Provide the (x, y) coordinate of the cell's center where the given text is located.  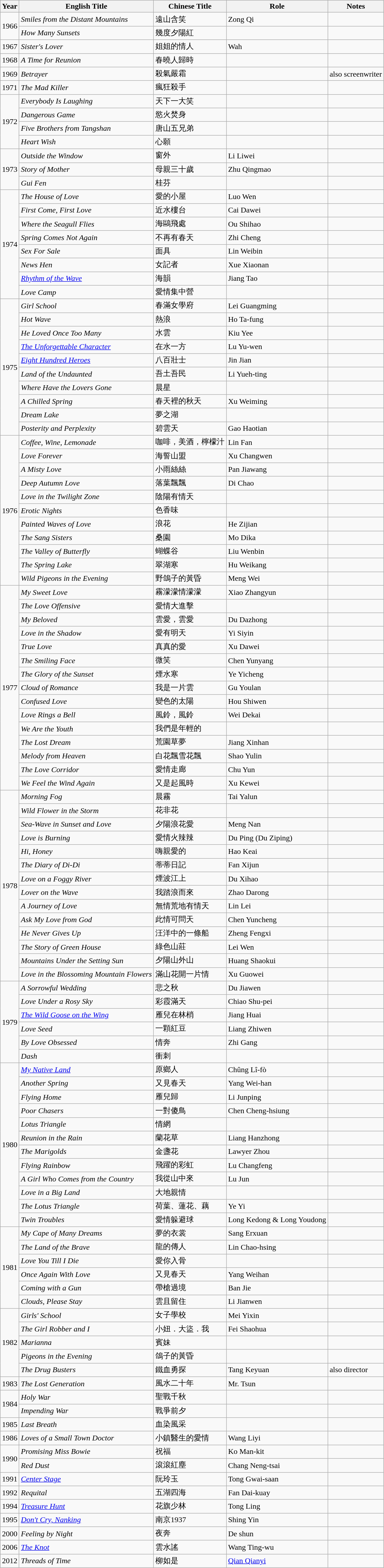
Li Liwei (277, 156)
1968 (10, 60)
Marianna (86, 1342)
蒂蒂日記 (190, 865)
News Hen (86, 265)
Jin Jian (277, 360)
Loves of a Small Town Doctor (86, 1438)
女記者 (190, 265)
1995 (10, 1520)
Chu Yun (277, 770)
Shing Yin (277, 1520)
Du Xihao (277, 879)
雲愛，雲愛 (190, 620)
嗨親愛的 (190, 851)
愛情躲避球 (190, 1220)
Chinese Title (190, 6)
The Drug Busters (86, 1370)
Wild Flower in the Storm (86, 810)
Ask My Love from God (86, 920)
Liang Zhiwen (277, 1029)
晨星 (190, 388)
夕陽浪花愛 (190, 824)
Gui Fen (86, 183)
Xu Kewei (277, 783)
Zhi Gang (277, 1042)
不再有春天 (190, 238)
Gu Youlan (277, 688)
Dangerous Game (86, 115)
Treasure Hunt (86, 1506)
Tong Gwai-saan (277, 1479)
Li Yueh-ting (277, 374)
近水樓台 (190, 210)
賓妹 (190, 1342)
Love in the Shadow (86, 633)
Xiao Zhangyun (277, 592)
Year (10, 6)
1992 (10, 1493)
滿山花開一片情 (190, 974)
Love in a Big Land (86, 1192)
The Love Corridor (86, 770)
The Unforgettable Character (86, 347)
Chiao Shu-pei (277, 1001)
Requital (86, 1493)
我們是年輕的 (190, 729)
白花飄雪花飄 (190, 756)
面具 (190, 251)
Zhi Cheng (277, 238)
夢之湖 (190, 415)
Qian Qianyi (277, 1561)
Hou Shiwen (277, 701)
Fei Shaohua (277, 1329)
唐山五兄弟 (190, 128)
Meng Wei (277, 579)
The Wild Goose on the Wing (86, 1015)
我是一片雲 (190, 688)
First Come, First Love (86, 210)
桑園 (190, 538)
雲水謠 (190, 1547)
Love Seed (86, 1029)
1991 (10, 1479)
霧濛濛情濛濛 (190, 592)
無情荒地有情天 (190, 906)
愛有明天 (190, 633)
愛情大進擊 (190, 606)
Zhao Darong (277, 892)
1976 (10, 510)
Melody from Heaven (86, 756)
色香味 (190, 510)
吾土吾民 (190, 374)
The Lotus Triangle (86, 1206)
Li Jianwen (277, 1302)
Wild Pigeons in the Evening (86, 579)
Threads of Time (86, 1561)
Lin Lei (277, 906)
Yang Wei-han (277, 1083)
愛情走廊 (190, 770)
1994 (10, 1506)
海韻 (190, 279)
Hot Wave (86, 319)
Chang Neng-tsai (277, 1465)
雲且留住 (190, 1302)
Deep Autumn Love (86, 483)
Wah (277, 47)
Promising Miss Bowie (86, 1452)
Lin Fan (277, 442)
Du Ping (Du Ziping) (277, 838)
海誓山盟 (190, 456)
心願 (190, 142)
2000 (10, 1533)
陰陽有情天 (190, 497)
Tang Keyuan (277, 1370)
Notes (356, 6)
聖戰千秋 (190, 1397)
Mo Dika (277, 538)
水雲 (190, 333)
We Are the Youth (86, 729)
Cloud of Romance (86, 688)
汪洋中的一條船 (190, 933)
龍的傳人 (190, 1247)
Lover on the Wave (86, 892)
Xue Xiaonan (277, 265)
1986 (10, 1438)
雁兒在林梢 (190, 1015)
我踏浪而來 (190, 892)
1973 (10, 169)
Mei Yixin (277, 1315)
The Lost Generation (86, 1383)
大地親情 (190, 1192)
My Sweet Love (86, 592)
also director (356, 1370)
2006 (10, 1547)
雁兒歸 (190, 1097)
Girls' School (86, 1315)
Fan Xijun (277, 865)
Sex For Sale (86, 251)
How Many Sunsets (86, 33)
Where the Seagull Flies (86, 224)
Dash (86, 1056)
Posterity and Perplexity (86, 429)
Xu Weiming (277, 401)
愛情集中營 (190, 292)
窗外 (190, 156)
Poor Chasers (86, 1111)
煙水寒 (190, 674)
在水一方 (190, 347)
Xu Guowei (277, 974)
A Chilled Spring (86, 401)
Di Chao (277, 483)
The Knot (86, 1547)
1975 (10, 367)
1977 (10, 688)
Du Jiawen (277, 988)
Lotus Triangle (86, 1124)
Lei Guangming (277, 306)
He Never Gives Up (86, 933)
My Beloved (86, 620)
Hi, Honey (86, 851)
浪花 (190, 524)
1984 (10, 1404)
落葉飄飄 (190, 483)
Zong Qi (277, 19)
微笑 (190, 660)
Ou Shihao (277, 224)
此情可問天 (190, 920)
Holy War (86, 1397)
Lin Chao-hsing (277, 1247)
野鴿子的黃昏 (190, 579)
Dream Lake (86, 415)
Five Brothers from Tangshan (86, 128)
Love in the Blossoming Mountain Flowers (86, 974)
桂芬 (190, 183)
Role (277, 6)
Painted Waves of Love (86, 524)
1990 (10, 1458)
Once Again With Love (86, 1274)
春天裡的秋天 (190, 401)
蘭花草 (190, 1138)
The Girl Robber and I (86, 1329)
Liang Hanzhong (277, 1138)
Girl School (86, 306)
Chûng Lî-fò (277, 1070)
Mountains Under the Setting Sun (86, 961)
Wang Liyi (277, 1438)
Lin Weibin (277, 251)
姐姐的情人 (190, 47)
海鷗飛處 (190, 224)
南京1937 (190, 1520)
The Smiling Face (86, 660)
1972 (10, 121)
Flying Rainbow (86, 1165)
小鎮醫生的愛情 (190, 1438)
The Diary of Di-Di (86, 865)
Spring Comes Not Again (86, 238)
He Zijian (277, 524)
風鈴，風鈴 (190, 715)
Reunion in the Rain (86, 1138)
彩霞滿天 (190, 1001)
De shun (277, 1533)
又是起風時 (190, 783)
Love in the Twilight Zone (86, 497)
The Marigolds (86, 1152)
春滿女學府 (190, 306)
一顆紅豆 (190, 1029)
A Journey of Love (86, 906)
Ho Ta-fung (277, 319)
Story of Mother (86, 169)
By Love Obsessed (86, 1042)
悲之秋 (190, 988)
1974 (10, 244)
咖啡，美酒，檸檬汁 (190, 442)
1981 (10, 1267)
綠色山莊 (190, 947)
慾火焚身 (190, 115)
The Glory of the Sunset (86, 674)
1979 (10, 1022)
我從山中來 (190, 1179)
Yang Weihan (277, 1274)
Coming with a Gun (86, 1288)
Outside the Window (86, 156)
Love Forever (86, 456)
天下一大笑 (190, 101)
Li Junping (277, 1097)
Feeling by Night (86, 1533)
The House of Love (86, 197)
Chen Yuncheng (277, 920)
The Sang Sisters (86, 538)
柳如是 (190, 1561)
荒園草夢 (190, 742)
Chen Yunyang (277, 660)
風水二十年 (190, 1383)
Jiang Xinhan (277, 742)
My Cape of Many Dreams (86, 1233)
情奔 (190, 1042)
Lu Changfeng (277, 1165)
Morning Fog (86, 797)
Flying Home (86, 1097)
Zhu Qingmao (277, 169)
Cai Dawei (277, 210)
True Love (86, 647)
Ye Yicheng (277, 674)
Center Stage (86, 1479)
Lu Jun (277, 1179)
Pan Jiawang (277, 469)
Liu Wenbin (277, 551)
金盞花 (190, 1152)
1980 (10, 1145)
Everybody Is Laughing (86, 101)
真真的愛 (190, 647)
Mr. Tsun (277, 1383)
母親三十歲 (190, 169)
Xu Dawei (277, 647)
The Mad Killer (86, 88)
Lawyer Zhou (277, 1152)
Last Breath (86, 1424)
Yi Siyin (277, 633)
2012 (10, 1561)
Love Under a Rosy Sky (86, 1001)
Eight Hundred Heroes (86, 360)
1966 (10, 26)
The Land of the Brave (86, 1247)
Huang Shaokui (277, 961)
Love Camp (86, 292)
Betrayer (86, 74)
Love on a Foggy River (86, 879)
Land of the Undaunted (86, 374)
蝴蝶谷 (190, 551)
原鄉人 (190, 1070)
Zheng Fengxi (277, 933)
1982 (10, 1342)
夢的衣裳 (190, 1233)
滾滾紅塵 (190, 1465)
Love Rings a Bell (86, 715)
A Time for Reunion (86, 60)
Don't Cry, Nanking (86, 1520)
Heart Wish (86, 142)
The Love Offensive (86, 606)
Red Dust (86, 1465)
八百壯士 (190, 360)
變色的太陽 (190, 701)
Love is Burning (86, 838)
Sister's Lover (86, 47)
Long Kedong & Long Youdong (277, 1220)
Sang Erxuan (277, 1233)
小雨絲絲 (190, 469)
The Lost Dream (86, 742)
A Misty Love (86, 469)
幾度夕陽紅 (190, 33)
殺氣嚴霜 (190, 74)
Another Spring (86, 1083)
1971 (10, 88)
Jiang Tao (277, 279)
Kiu Yee (277, 333)
Love You Till I Die (86, 1261)
He Loved Once Too Many (86, 333)
The Valley of Butterfly (86, 551)
Hao Keai (277, 851)
瘋狂殺手 (190, 88)
荷葉、蓮花、藕 (190, 1206)
Wei Dekai (277, 715)
English Title (86, 6)
1983 (10, 1383)
A Girl Who Comes from the Country (86, 1179)
Lu Yu-wen (277, 347)
鴿子的黃昏 (190, 1356)
Jiang Huai (277, 1015)
Where Have the Lovers Gone (86, 388)
女子學校 (190, 1315)
also screenwriter (356, 74)
煙波江上 (190, 879)
花非花 (190, 810)
愛你入骨 (190, 1261)
Sea-Wave in Sunset and Love (86, 824)
Shao Yulin (277, 756)
Coffee, Wine, Lemonade (86, 442)
翠湖寒 (190, 565)
A Sorrowful Wedding (86, 988)
血染風采 (190, 1424)
Lei Wen (277, 947)
帶槍過境 (190, 1288)
Wang Ting-wu (277, 1547)
1969 (10, 74)
小妞．大盜．我 (190, 1329)
Tong Ling (277, 1506)
Clouds, Please Stay (86, 1302)
Pigeons in the Evening (86, 1356)
1978 (10, 886)
Smiles from the Distant Mountains (86, 19)
Hu Weikang (277, 565)
Chen Cheng-hsiung (277, 1111)
Xu Changwen (277, 456)
Meng Nan (277, 824)
戰爭前夕 (190, 1411)
情網 (190, 1124)
遠山含笑 (190, 19)
五湖四海 (190, 1493)
Tai Yalun (277, 797)
阮玲玉 (190, 1479)
Confused Love (86, 701)
春曉人歸時 (190, 60)
鐵血勇探 (190, 1370)
愛的小屋 (190, 197)
Ye Yi (277, 1206)
Twin Troubles (86, 1220)
Impending War (86, 1411)
Du Dazhong (277, 620)
Rhythm of the Wave (86, 279)
晨霧 (190, 797)
熱浪 (190, 319)
愛情火辣辣 (190, 838)
Fan Dai-kuay (277, 1493)
夕陽山外山 (190, 961)
碧雲天 (190, 429)
The Story of Green House (86, 947)
Erotic Nights (86, 510)
The Spring Lake (86, 565)
Luo Wen (277, 197)
We Feel the Wind Again (86, 783)
祝福 (190, 1452)
飛躍的彩虹 (190, 1165)
夜奔 (190, 1533)
花旗少林 (190, 1506)
Ko Man-kit (277, 1452)
1967 (10, 47)
My Native Land (86, 1070)
一對傻鳥 (190, 1111)
衝刺 (190, 1056)
Ban Jie (277, 1288)
1985 (10, 1424)
Gao Haotian (277, 429)
